Scan for the cell matching the given text and deliver its (X, Y) coordinate at center. 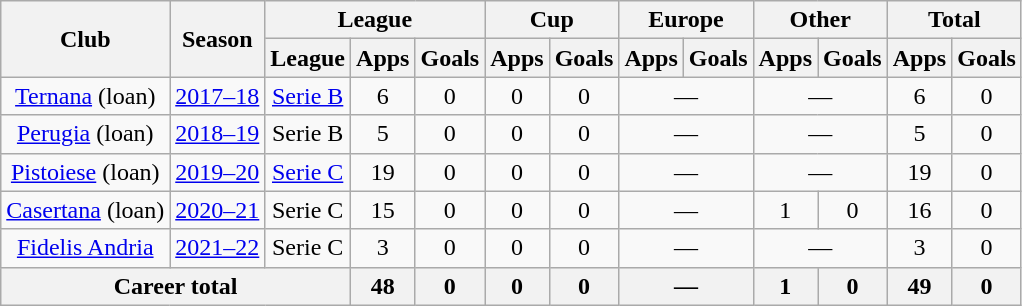
Europe (686, 20)
2021–22 (218, 248)
2019–20 (218, 172)
Fidelis Andria (86, 248)
Season (218, 39)
Ternana (loan) (86, 96)
15 (383, 210)
Other (820, 20)
48 (383, 286)
2018–19 (218, 134)
Casertana (loan) (86, 210)
Club (86, 39)
2020–21 (218, 210)
Cup (552, 20)
Perugia (loan) (86, 134)
Career total (176, 286)
2017–18 (218, 96)
16 (919, 210)
49 (919, 286)
Total (954, 20)
Pistoiese (loan) (86, 172)
